Find where the given text appears and provide that cell's center as (x, y) coordinate. 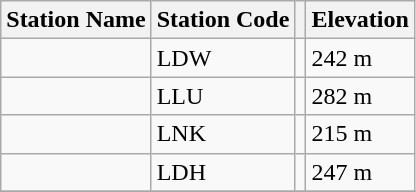
LLU (223, 96)
Station Code (223, 20)
215 m (360, 134)
Elevation (360, 20)
282 m (360, 96)
LDH (223, 172)
247 m (360, 172)
LNK (223, 134)
242 m (360, 58)
Station Name (76, 20)
LDW (223, 58)
